Find where the given text appears and provide that cell's center as (X, Y) coordinate. 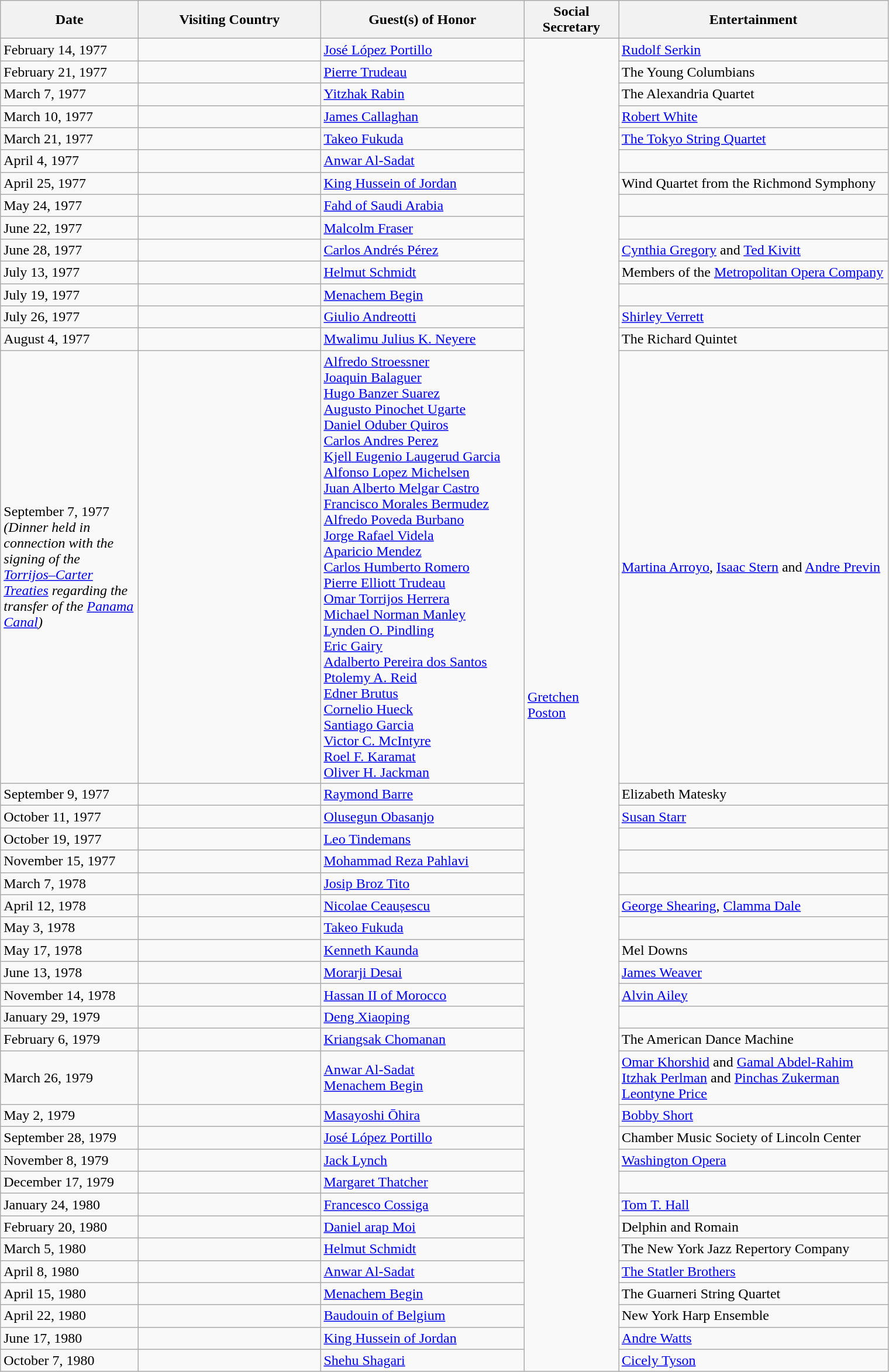
Tom T. Hall (753, 1205)
Daniel arap Moi (422, 1227)
Cynthia Gregory and Ted Kivitt (753, 250)
Gretchen Poston (571, 705)
September 9, 1977 (70, 795)
Shehu Shagari (422, 1360)
Visiting Country (229, 20)
May 17, 1978 (70, 950)
October 11, 1977 (70, 817)
Andre Watts (753, 1338)
Carlos Andrés Pérez (422, 250)
April 25, 1977 (70, 183)
Mel Downs (753, 950)
Francesco Cossiga (422, 1205)
Leo Tindemans (422, 839)
April 4, 1977 (70, 161)
May 3, 1978 (70, 928)
The Statler Brothers (753, 1271)
June 17, 1980 (70, 1338)
May 2, 1979 (70, 1116)
Masayoshi Ōhira (422, 1116)
Jack Lynch (422, 1160)
Members of the Metropolitan Opera Company (753, 272)
George Shearing, Clamma Dale (753, 906)
December 17, 1979 (70, 1182)
September 28, 1979 (70, 1138)
Alvin Ailey (753, 995)
January 29, 1979 (70, 1017)
March 26, 1979 (70, 1078)
January 24, 1980 (70, 1205)
Kriangsak Chomanan (422, 1039)
November 8, 1979 (70, 1160)
March 10, 1977 (70, 116)
Deng Xiaoping (422, 1017)
May 24, 1977 (70, 205)
Nicolae Ceaușescu (422, 906)
April 15, 1980 (70, 1294)
James Weaver (753, 972)
Robert White (753, 116)
Washington Opera (753, 1160)
Morarji Desai (422, 972)
July 19, 1977 (70, 294)
March 7, 1977 (70, 94)
February 20, 1980 (70, 1227)
Pierre Trudeau (422, 72)
November 14, 1978 (70, 995)
Wind Quartet from the Richmond Symphony (753, 183)
Yitzhak Rabin (422, 94)
Mwalimu Julius K. Neyere (422, 339)
Mohammad Reza Pahlavi (422, 861)
March 7, 1978 (70, 883)
February 6, 1979 (70, 1039)
Chamber Music Society of Lincoln Center (753, 1138)
Giulio Andreotti (422, 317)
April 12, 1978 (70, 906)
The New York Jazz Repertory Company (753, 1249)
Entertainment (753, 20)
The Guarneri String Quartet (753, 1294)
New York Harp Ensemble (753, 1316)
The Tokyo String Quartet (753, 139)
June 28, 1977 (70, 250)
August 4, 1977 (70, 339)
February 21, 1977 (70, 72)
Cicely Tyson (753, 1360)
Anwar Al-SadatMenachem Begin (422, 1078)
March 5, 1980 (70, 1249)
April 22, 1980 (70, 1316)
Social Secretary (571, 20)
April 8, 1980 (70, 1271)
Josip Broz Tito (422, 883)
Elizabeth Matesky (753, 795)
The Young Columbians (753, 72)
Susan Starr (753, 817)
March 21, 1977 (70, 139)
The Richard Quintet (753, 339)
November 15, 1977 (70, 861)
The Alexandria Quartet (753, 94)
Baudouin of Belgium (422, 1316)
Guest(s) of Honor (422, 20)
June 22, 1977 (70, 228)
July 26, 1977 (70, 317)
Kenneth Kaunda (422, 950)
Martina Arroyo, Isaac Stern and Andre Previn (753, 567)
Rudolf Serkin (753, 50)
Margaret Thatcher (422, 1182)
Hassan II of Morocco (422, 995)
Raymond Barre (422, 795)
September 7, 1977(Dinner held in connection with the signing of the Torrijos–Carter Treaties regarding the transfer of the Panama Canal) (70, 567)
Bobby Short (753, 1116)
February 14, 1977 (70, 50)
Shirley Verrett (753, 317)
October 19, 1977 (70, 839)
June 13, 1978 (70, 972)
The American Dance Machine (753, 1039)
July 13, 1977 (70, 272)
Omar Khorshid and Gamal Abdel-RahimItzhak Perlman and Pinchas ZukermanLeontyne Price (753, 1078)
James Callaghan (422, 116)
Malcolm Fraser (422, 228)
October 7, 1980 (70, 1360)
Olusegun Obasanjo (422, 817)
Date (70, 20)
Delphin and Romain (753, 1227)
Fahd of Saudi Arabia (422, 205)
